Capture the cell that displays the provided text and extract its [X, Y] central coordinate. 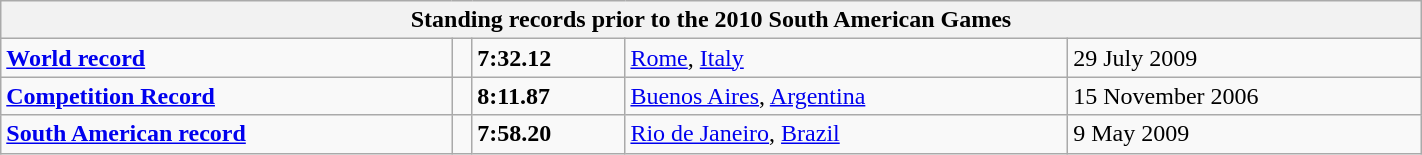
South American record [226, 134]
World record [226, 58]
29 July 2009 [1245, 58]
9 May 2009 [1245, 134]
7:32.12 [548, 58]
Rio de Janeiro, Brazil [846, 134]
Standing records prior to the 2010 South American Games [711, 20]
7:58.20 [548, 134]
Competition Record [226, 96]
Rome, Italy [846, 58]
Buenos Aires, Argentina [846, 96]
8:11.87 [548, 96]
15 November 2006 [1245, 96]
